Return (X, Y) of the center of cell containing provided text 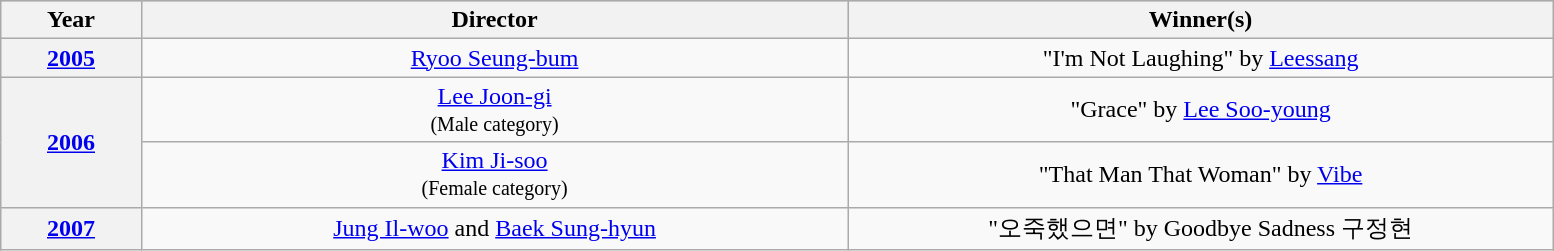
Kim Ji-soo(Female category) (495, 174)
"I'm Not Laughing" by Leessang (1201, 58)
Jung Il-woo and Baek Sung-hyun (495, 228)
"Grace" by Lee Soo-young (1201, 110)
Director (495, 20)
2007 (70, 228)
"오죽했으면" by Goodbye Sadness 구정현 (1201, 228)
2005 (70, 58)
Lee Joon-gi(Male category) (495, 110)
Winner(s) (1201, 20)
"That Man That Woman" by Vibe (1201, 174)
2006 (70, 142)
Year (70, 20)
Ryoo Seung-bum (495, 58)
